Determine the (x, y) coordinate at the center of the cell enclosing the given text.  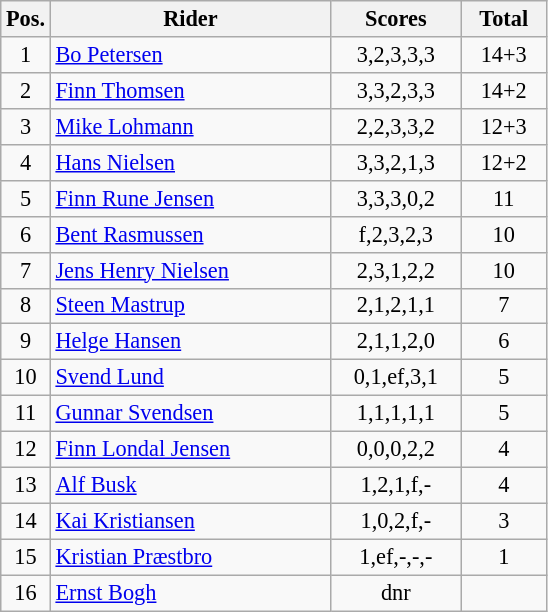
Finn Rune Jensen (190, 198)
1,1,1,1,1 (396, 414)
12+2 (504, 162)
14+2 (504, 90)
2,2,3,3,2 (396, 126)
0,1,ef,3,1 (396, 378)
Steen Mastrup (190, 306)
Finn Thomsen (190, 90)
Hans Nielsen (190, 162)
Jens Henry Nielsen (190, 270)
3,2,3,3,3 (396, 55)
2,1,1,2,0 (396, 342)
Helge Hansen (190, 342)
0,0,0,2,2 (396, 450)
8 (26, 306)
2,1,2,1,1 (396, 306)
12 (26, 450)
14+3 (504, 55)
f,2,3,2,3 (396, 234)
Rider (190, 19)
16 (26, 593)
1,0,2,f,- (396, 521)
Kristian Præstbro (190, 557)
9 (26, 342)
Pos. (26, 19)
Kai Kristiansen (190, 521)
Ernst Bogh (190, 593)
1,ef,-,-,- (396, 557)
Bo Petersen (190, 55)
Mike Lohmann (190, 126)
13 (26, 485)
Svend Lund (190, 378)
Alf Busk (190, 485)
14 (26, 521)
Gunnar Svendsen (190, 414)
15 (26, 557)
Finn Londal Jensen (190, 450)
1,2,1,f,- (396, 485)
3,3,2,1,3 (396, 162)
Total (504, 19)
2 (26, 90)
Bent Rasmussen (190, 234)
3,3,3,0,2 (396, 198)
12+3 (504, 126)
Scores (396, 19)
3,3,2,3,3 (396, 90)
2,3,1,2,2 (396, 270)
dnr (396, 593)
